From the cell containing the given text, extract its center point as (x, y) coordinate. 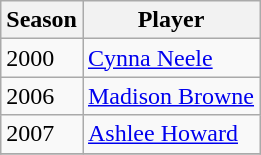
Season (42, 20)
Player (170, 20)
Cynna Neele (170, 58)
2000 (42, 58)
2007 (42, 134)
Ashlee Howard (170, 134)
Madison Browne (170, 96)
2006 (42, 96)
